Extract the (x, y) coordinate from the center of the cell holding the provided text.  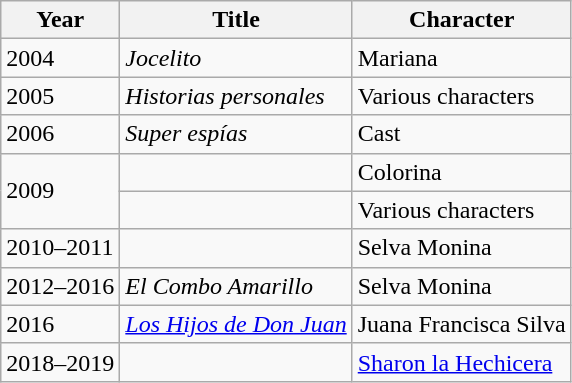
2009 (60, 191)
El Combo Amarillo (236, 286)
Jocelito (236, 58)
2010–2011 (60, 248)
2005 (60, 96)
2016 (60, 324)
Cast (462, 134)
Colorina (462, 172)
2012–2016 (60, 286)
Title (236, 20)
Los Hijos de Don Juan (236, 324)
Historias personales (236, 96)
Sharon la Hechicera (462, 362)
2004 (60, 58)
Juana Francisca Silva (462, 324)
Character (462, 20)
Year (60, 20)
2018–2019 (60, 362)
Mariana (462, 58)
2006 (60, 134)
Super espías (236, 134)
